Return (X, Y) of the center of cell containing provided text 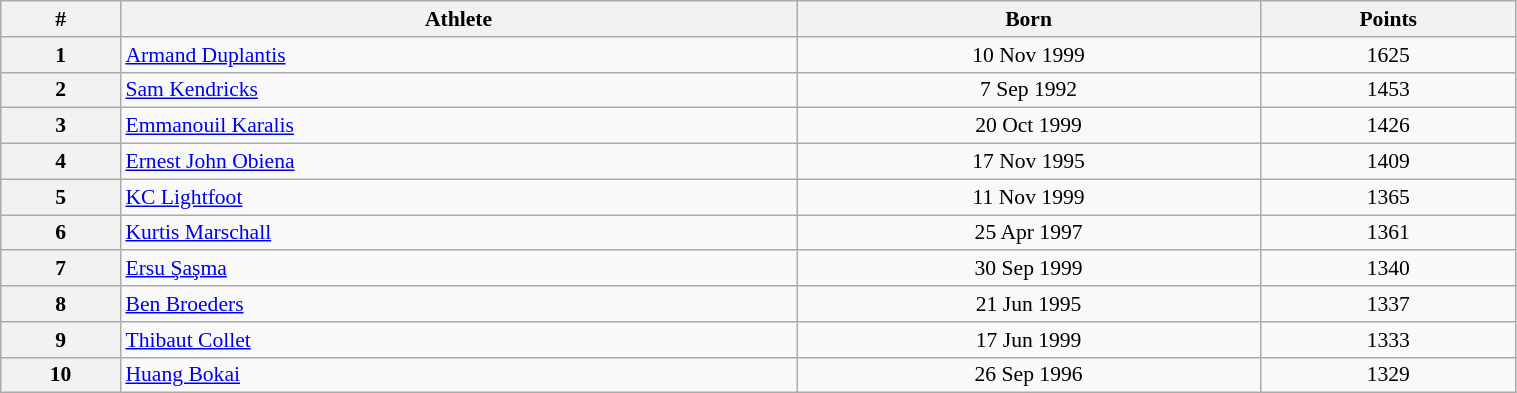
6 (61, 233)
1453 (1388, 90)
# (61, 19)
5 (61, 197)
Kurtis Marschall (458, 233)
Ben Broeders (458, 304)
1361 (1388, 233)
KC Lightfoot (458, 197)
1409 (1388, 162)
11 Nov 1999 (1029, 197)
Points (1388, 19)
Emmanouil Karalis (458, 126)
9 (61, 340)
8 (61, 304)
1 (61, 55)
Sam Kendricks (458, 90)
20 Oct 1999 (1029, 126)
1333 (1388, 340)
Huang Bokai (458, 375)
Ersu Şaşma (458, 269)
3 (61, 126)
30 Sep 1999 (1029, 269)
1337 (1388, 304)
7 Sep 1992 (1029, 90)
1340 (1388, 269)
Athlete (458, 19)
17 Nov 1995 (1029, 162)
Born (1029, 19)
1426 (1388, 126)
21 Jun 1995 (1029, 304)
1625 (1388, 55)
7 (61, 269)
25 Apr 1997 (1029, 233)
2 (61, 90)
Thibaut Collet (458, 340)
10 Nov 1999 (1029, 55)
1329 (1388, 375)
26 Sep 1996 (1029, 375)
Ernest John Obiena (458, 162)
10 (61, 375)
Armand Duplantis (458, 55)
17 Jun 1999 (1029, 340)
4 (61, 162)
1365 (1388, 197)
